Locate the cell with the specified text and output its [x, y] center coordinate. 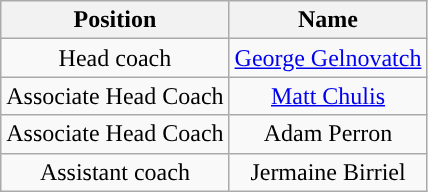
Position [115, 20]
Adam Perron [328, 134]
Assistant coach [115, 172]
Name [328, 20]
Head coach [115, 58]
Jermaine Birriel [328, 172]
George Gelnovatch [328, 58]
Matt Chulis [328, 96]
